Output the [x, y] coordinate of the center of the cell containing the given text.  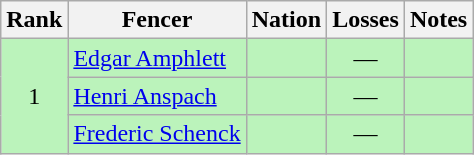
Losses [366, 20]
Edgar Amphlett [157, 58]
Rank [34, 20]
Notes [438, 20]
Fencer [157, 20]
Frederic Schenck [157, 134]
Henri Anspach [157, 96]
Nation [286, 20]
1 [34, 96]
